Capture the cell that displays the provided text and extract its (X, Y) central coordinate. 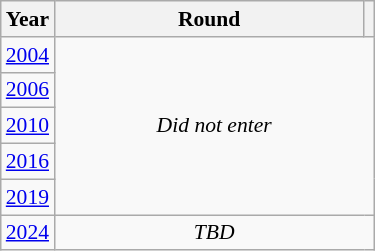
Round (209, 19)
Year (28, 19)
2010 (28, 126)
2024 (28, 233)
2004 (28, 55)
TBD (214, 233)
2016 (28, 162)
2019 (28, 197)
2006 (28, 90)
Did not enter (214, 126)
